Return (X, Y) of the center of cell containing provided text 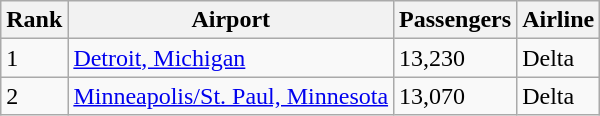
Airline (558, 20)
13,070 (456, 96)
13,230 (456, 58)
Detroit, Michigan (231, 58)
2 (34, 96)
Passengers (456, 20)
Minneapolis/St. Paul, Minnesota (231, 96)
Rank (34, 20)
1 (34, 58)
Airport (231, 20)
